For the text-containing cell, return its midpoint in (x, y) coordinate format. 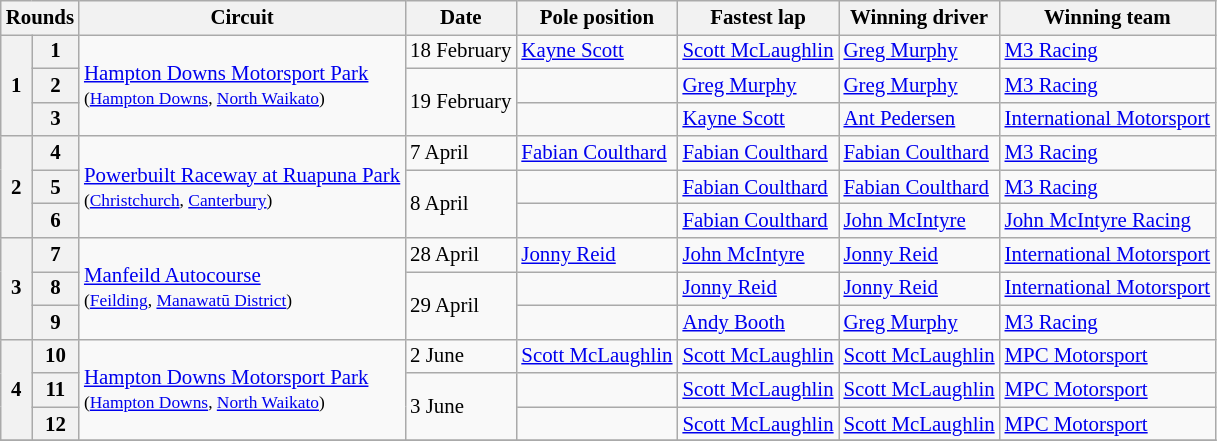
7 April (460, 153)
Date (460, 18)
2 June (460, 356)
Ant Pedersen (920, 119)
9 (56, 322)
7 (56, 255)
8 April (460, 204)
John McIntyre Racing (1108, 221)
Circuit (242, 18)
10 (56, 356)
12 (56, 424)
6 (56, 221)
8 (56, 288)
29 April (460, 305)
5 (56, 187)
19 February (460, 102)
Pole position (596, 18)
Rounds (40, 18)
Winning team (1108, 18)
3 June (460, 407)
Manfeild Autocourse(Feilding, Manawatū District) (242, 289)
28 April (460, 255)
Andy Booth (758, 322)
18 February (460, 51)
11 (56, 390)
Powerbuilt Raceway at Ruapuna Park(Christchurch, Canterbury) (242, 187)
Winning driver (920, 18)
Fastest lap (758, 18)
